Capture the cell that displays the provided text and extract its (x, y) central coordinate. 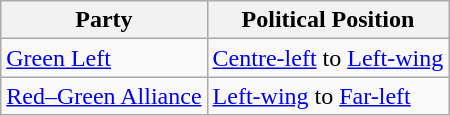
Red–Green Alliance (104, 96)
Centre-left to Left-wing (328, 58)
Left-wing to Far-left (328, 96)
Political Position (328, 20)
Green Left (104, 58)
Party (104, 20)
